Determine the [X, Y] coordinate at the center of the cell enclosing the given text.  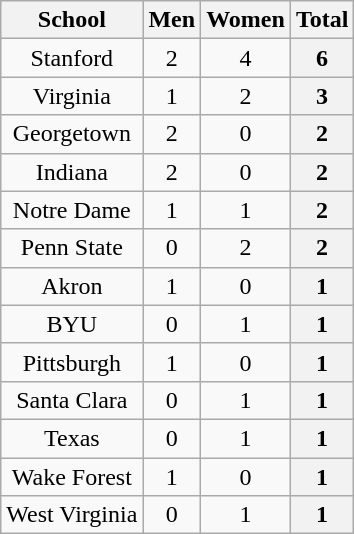
Virginia [72, 96]
Total [322, 20]
BYU [72, 324]
Pittsburgh [72, 362]
Stanford [72, 58]
6 [322, 58]
West Virginia [72, 515]
School [72, 20]
Penn State [72, 248]
Georgetown [72, 134]
Men [172, 20]
3 [322, 96]
4 [246, 58]
Akron [72, 286]
Notre Dame [72, 210]
Women [246, 20]
Wake Forest [72, 477]
Santa Clara [72, 400]
Texas [72, 438]
Indiana [72, 172]
